Capture the cell that displays the provided text and extract its [X, Y] central coordinate. 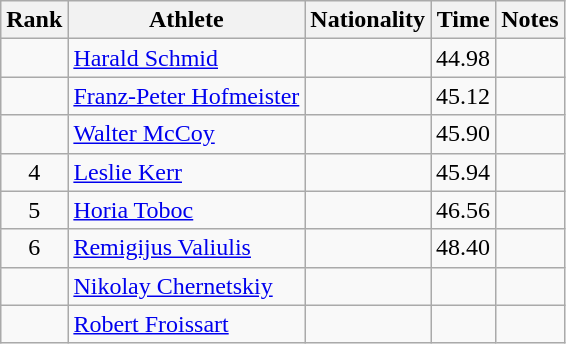
Rank [34, 20]
Robert Froissart [186, 324]
45.90 [464, 134]
46.56 [464, 210]
Remigijus Valiulis [186, 248]
Time [464, 20]
Harald Schmid [186, 58]
Franz-Peter Hofmeister [186, 96]
5 [34, 210]
48.40 [464, 248]
44.98 [464, 58]
45.12 [464, 96]
Notes [530, 20]
Athlete [186, 20]
Nationality [368, 20]
Leslie Kerr [186, 172]
45.94 [464, 172]
Horia Toboc [186, 210]
4 [34, 172]
6 [34, 248]
Nikolay Chernetskiy [186, 286]
Walter McCoy [186, 134]
